Determine the (x, y) coordinate at the center of the cell enclosing the given text.  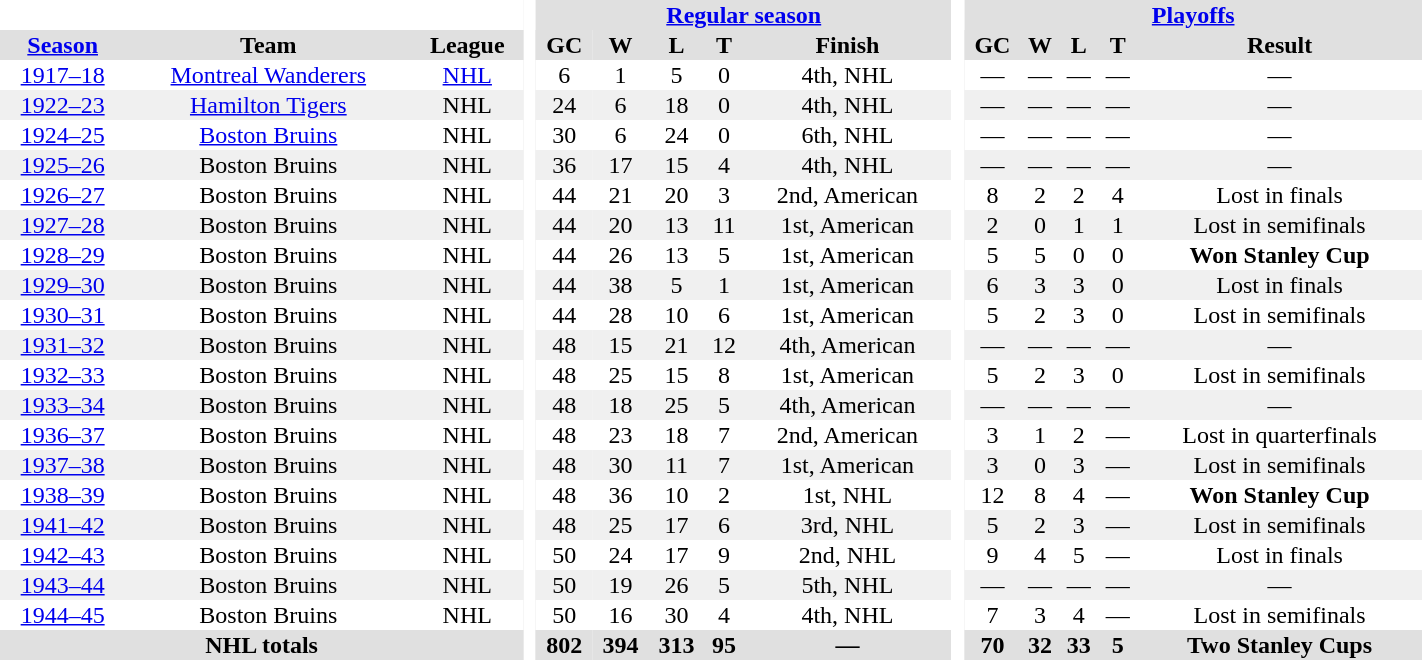
Montreal Wanderers (268, 75)
Season (62, 45)
19 (620, 585)
394 (620, 645)
Team (268, 45)
1922–23 (62, 105)
Two Stanley Cups (1280, 645)
2nd, NHL (848, 555)
1930–31 (62, 315)
1933–34 (62, 405)
32 (1040, 645)
1931–32 (62, 345)
Playoffs (1193, 15)
1927–28 (62, 225)
38 (620, 285)
70 (992, 645)
1928–29 (62, 255)
1943–44 (62, 585)
Lost in quarterfinals (1280, 435)
1925–26 (62, 165)
1941–42 (62, 525)
313 (676, 645)
1932–33 (62, 375)
1942–43 (62, 555)
1938–39 (62, 495)
16 (620, 615)
Result (1280, 45)
33 (1078, 645)
1st, NHL (848, 495)
1937–38 (62, 465)
28 (620, 315)
1929–30 (62, 285)
1924–25 (62, 135)
1926–27 (62, 195)
23 (620, 435)
1917–18 (62, 75)
3rd, NHL (848, 525)
95 (724, 645)
Finish (848, 45)
1944–45 (62, 615)
Regular season (744, 15)
NHL totals (262, 645)
802 (564, 645)
League (467, 45)
1936–37 (62, 435)
Hamilton Tigers (268, 105)
5th, NHL (848, 585)
6th, NHL (848, 135)
